Locate the cell with the specified text and output its (x, y) center coordinate. 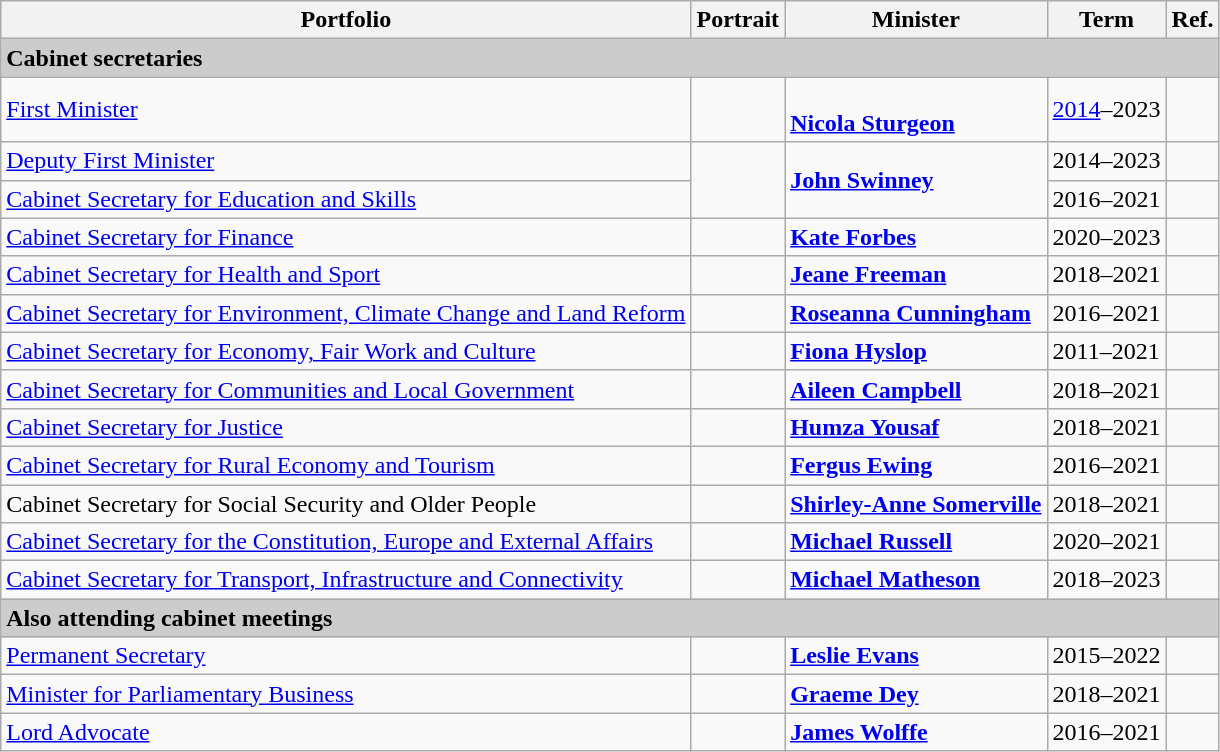
2020–2021 (1106, 542)
James Wolffe (916, 732)
Cabinet Secretary for Education and Skills (346, 199)
Fiona Hyslop (916, 351)
Leslie Evans (916, 656)
Humza Yousaf (916, 427)
Cabinet Secretary for the Constitution, Europe and External Affairs (346, 542)
Fergus Ewing (916, 465)
Roseanna Cunningham (916, 313)
Cabinet Secretary for Finance (346, 237)
Kate Forbes (916, 237)
Cabinet Secretary for Health and Sport (346, 275)
Deputy First Minister (346, 161)
Michael Russell (916, 542)
John Swinney (916, 180)
Portfolio (346, 20)
Cabinet Secretary for Environment, Climate Change and Land Reform (346, 313)
Lord Advocate (346, 732)
Cabinet Secretary for Justice (346, 427)
First Minister (346, 110)
2011–2021 (1106, 351)
Cabinet Secretary for Communities and Local Government (346, 389)
Cabinet Secretary for Rural Economy and Tourism (346, 465)
Jeane Freeman (916, 275)
Ref. (1192, 20)
Michael Matheson (916, 580)
Term (1106, 20)
Cabinet Secretary for Social Security and Older People (346, 503)
2018–2023 (1106, 580)
Minister for Parliamentary Business (346, 694)
Cabinet secretaries (610, 58)
Cabinet Secretary for Economy, Fair Work and Culture (346, 351)
Graeme Dey (916, 694)
Minister (916, 20)
Also attending cabinet meetings (610, 618)
Portrait (738, 20)
Cabinet Secretary for Transport, Infrastructure and Connectivity (346, 580)
2020–2023 (1106, 237)
Aileen Campbell (916, 389)
Permanent Secretary (346, 656)
Shirley-Anne Somerville (916, 503)
2015–2022 (1106, 656)
Nicola Sturgeon (916, 110)
